Locate the cell with the specified text and output its (X, Y) center coordinate. 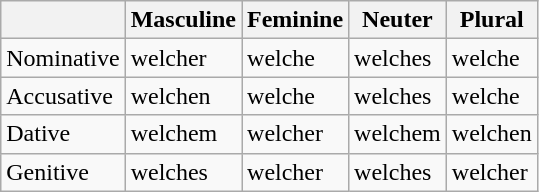
Nominative (63, 58)
Masculine (183, 20)
Plural (492, 20)
Neuter (398, 20)
Genitive (63, 172)
Feminine (296, 20)
Dative (63, 134)
Accusative (63, 96)
